Provide the [x, y] coordinate of the cell's center where the given text is located.  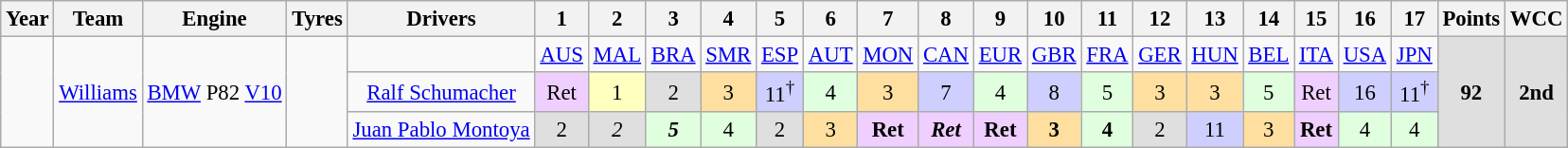
GBR [1053, 55]
AUS [561, 55]
Drivers [441, 19]
GER [1160, 55]
Juan Pablo Montoya [441, 130]
17 [1415, 19]
13 [1215, 19]
SMR [729, 55]
BEL [1269, 55]
MAL [617, 55]
ITA [1316, 55]
10 [1053, 19]
FRA [1108, 55]
ESP [780, 55]
9 [1000, 19]
15 [1316, 19]
Ralf Schumacher [441, 92]
Year [27, 19]
EUR [1000, 55]
14 [1269, 19]
6 [829, 19]
92 [1471, 93]
BRA [672, 55]
Williams [98, 93]
JPN [1415, 55]
MON [888, 55]
BMW P82 V10 [214, 93]
WCC [1536, 19]
Points [1471, 19]
Team [98, 19]
USA [1364, 55]
Tyres [317, 19]
Engine [214, 19]
HUN [1215, 55]
12 [1160, 19]
AUT [829, 55]
2nd [1536, 93]
CAN [947, 55]
